Scan for the cell matching the given text and deliver its [x, y] coordinate at center. 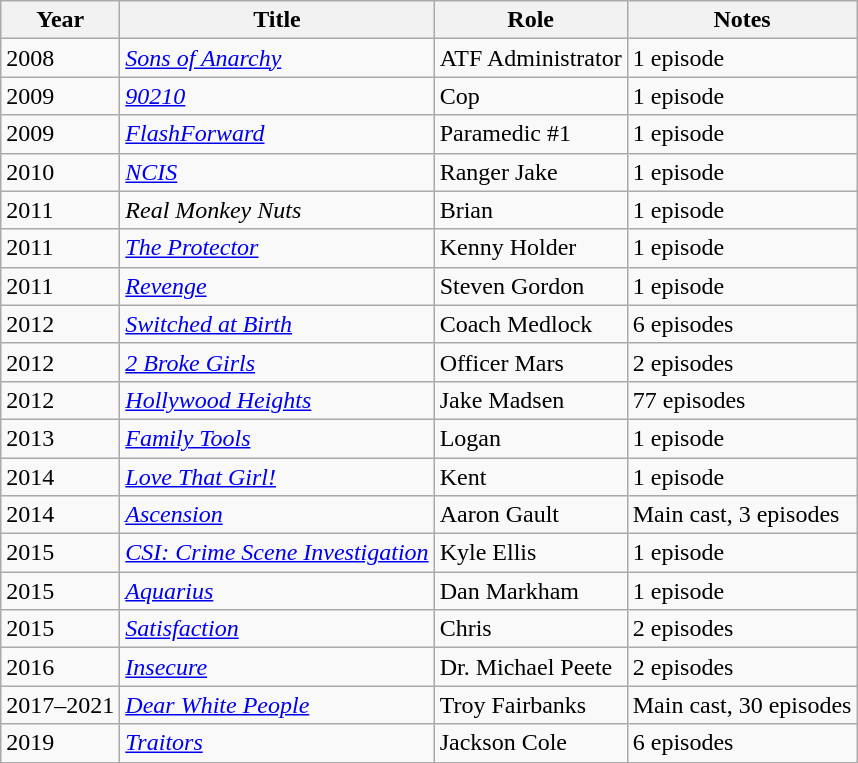
Jake Madsen [530, 400]
Dr. Michael Peete [530, 667]
Love That Girl! [277, 477]
Ascension [277, 515]
Real Monkey Nuts [277, 210]
Sons of Anarchy [277, 58]
Traitors [277, 743]
Officer Mars [530, 362]
Kent [530, 477]
Logan [530, 438]
Dear White People [277, 705]
Family Tools [277, 438]
NCIS [277, 172]
2 Broke Girls [277, 362]
Kyle Ellis [530, 553]
CSI: Crime Scene Investigation [277, 553]
ATF Administrator [530, 58]
Satisfaction [277, 629]
Brian [530, 210]
Coach Medlock [530, 324]
Ranger Jake [530, 172]
Notes [742, 20]
Revenge [277, 286]
The Protector [277, 248]
Hollywood Heights [277, 400]
2013 [60, 438]
Year [60, 20]
Cop [530, 96]
FlashForward [277, 134]
Paramedic #1 [530, 134]
Kenny Holder [530, 248]
Aquarius [277, 591]
Role [530, 20]
Jackson Cole [530, 743]
Switched at Birth [277, 324]
Main cast, 3 episodes [742, 515]
Main cast, 30 episodes [742, 705]
2008 [60, 58]
2017–2021 [60, 705]
Dan Markham [530, 591]
2019 [60, 743]
Troy Fairbanks [530, 705]
Insecure [277, 667]
2016 [60, 667]
Title [277, 20]
Steven Gordon [530, 286]
2010 [60, 172]
Aaron Gault [530, 515]
90210 [277, 96]
77 episodes [742, 400]
Chris [530, 629]
